Provide the (X, Y) coordinate of the cell's center where the given text is located.  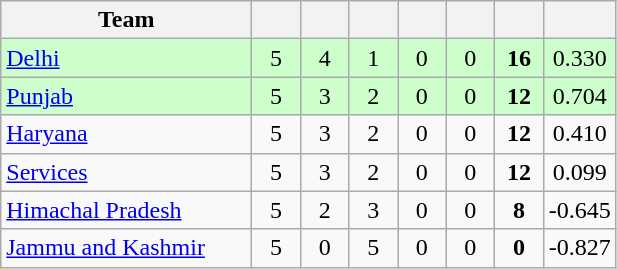
Jammu and Kashmir (126, 248)
Himachal Pradesh (126, 210)
Team (126, 20)
Haryana (126, 134)
0.330 (580, 58)
8 (520, 210)
4 (324, 58)
-0.645 (580, 210)
16 (520, 58)
Delhi (126, 58)
Punjab (126, 96)
0.704 (580, 96)
-0.827 (580, 248)
0.099 (580, 172)
0.410 (580, 134)
Services (126, 172)
1 (374, 58)
